Detect which cell encompasses the target text, then output its [X, Y] center coordinate. 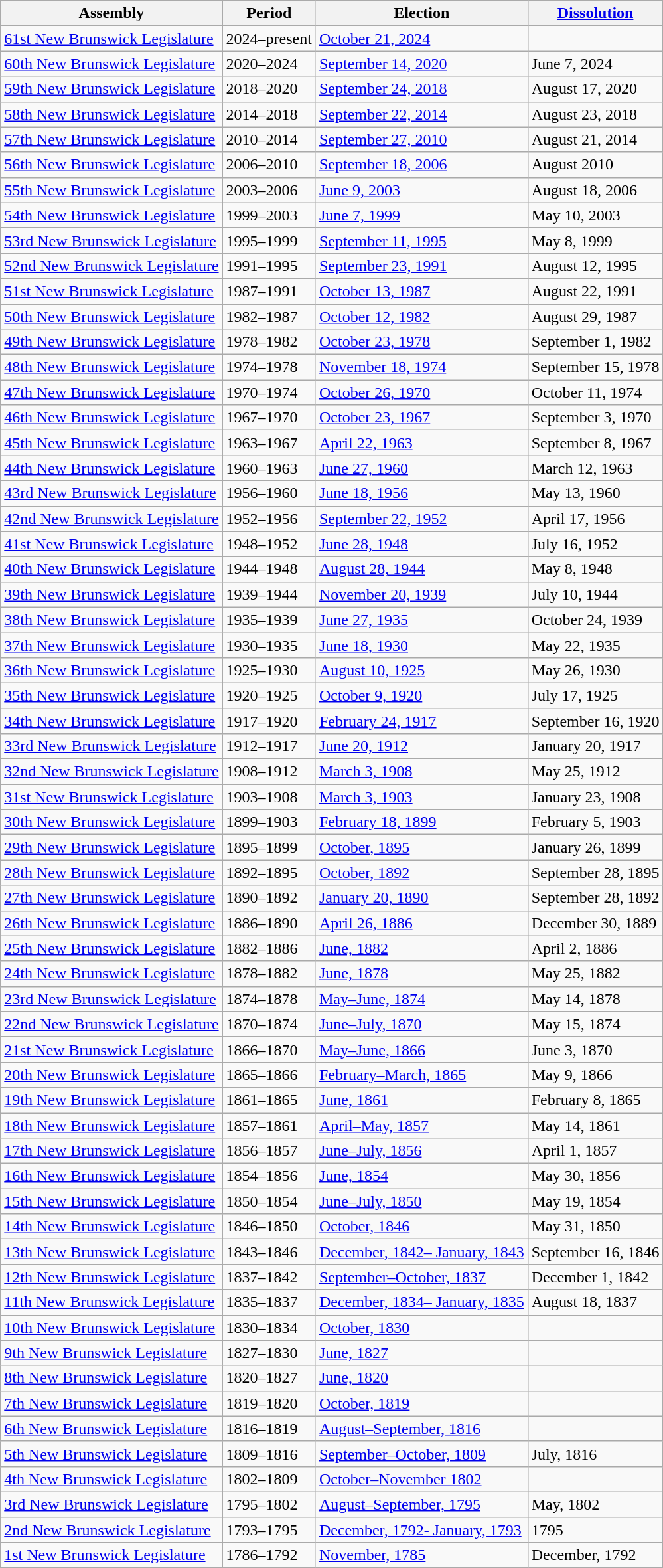
46th New Brunswick Legislature [111, 418]
August 18, 2006 [595, 190]
16th New Brunswick Legislature [111, 1176]
August 21, 2014 [595, 139]
45th New Brunswick Legislature [111, 443]
1978–1982 [269, 342]
January 20, 1917 [595, 746]
May 22, 1935 [595, 645]
7th New Brunswick Legislature [111, 1403]
61st New Brunswick Legislature [111, 39]
June, 1820 [421, 1378]
1963–1967 [269, 443]
1793–1795 [269, 1529]
September 16, 1846 [595, 1252]
55th New Brunswick Legislature [111, 190]
1917–1920 [269, 721]
December 1, 1842 [595, 1277]
July 16, 1952 [595, 544]
May 14, 1861 [595, 1126]
18th New Brunswick Legislature [111, 1126]
56th New Brunswick Legislature [111, 165]
June, 1854 [421, 1176]
1935–1939 [269, 620]
September 23, 1991 [421, 266]
June 7, 2024 [595, 64]
2006–2010 [269, 165]
September 22, 2014 [421, 114]
August–September, 1795 [421, 1504]
1854–1856 [269, 1176]
48th New Brunswick Legislature [111, 367]
July, 1816 [595, 1454]
1967–1970 [269, 418]
58th New Brunswick Legislature [111, 114]
June, 1882 [421, 948]
June 3, 1870 [595, 1049]
1903–1908 [269, 797]
May 10, 2003 [595, 215]
1795 [595, 1529]
1816–1819 [269, 1429]
1970–1974 [269, 392]
April 2, 1886 [595, 948]
50th New Brunswick Legislature [111, 317]
13th New Brunswick Legislature [111, 1252]
September 16, 1920 [595, 721]
1809–1816 [269, 1454]
57th New Brunswick Legislature [111, 139]
1878–1882 [269, 974]
52nd New Brunswick Legislature [111, 266]
42nd New Brunswick Legislature [111, 519]
1912–1917 [269, 746]
1865–1866 [269, 1075]
2014–2018 [269, 114]
October 13, 1987 [421, 291]
32nd New Brunswick Legislature [111, 772]
May 26, 1930 [595, 670]
1802–1809 [269, 1479]
September 22, 1952 [421, 519]
26th New Brunswick Legislature [111, 923]
6th New Brunswick Legislature [111, 1429]
1882–1886 [269, 948]
August 12, 1995 [595, 266]
1908–1912 [269, 772]
2020–2024 [269, 64]
May 30, 1856 [595, 1176]
1960–1963 [269, 468]
June, 1861 [421, 1100]
September–October, 1809 [421, 1454]
October 11, 1974 [595, 392]
October, 1892 [421, 873]
1819–1820 [269, 1403]
36th New Brunswick Legislature [111, 670]
February–March, 1865 [421, 1075]
9th New Brunswick Legislature [111, 1353]
1835–1837 [269, 1302]
1944–1948 [269, 569]
April 26, 1886 [421, 923]
April–May, 1857 [421, 1126]
October, 1895 [421, 847]
31st New Brunswick Legislature [111, 797]
40th New Brunswick Legislature [111, 569]
June 18, 1956 [421, 493]
33rd New Brunswick Legislature [111, 746]
September–October, 1837 [421, 1277]
September 8, 1967 [595, 443]
May 25, 1912 [595, 772]
47th New Brunswick Legislature [111, 392]
49th New Brunswick Legislature [111, 342]
June 7, 1999 [421, 215]
October 12, 1982 [421, 317]
March 3, 1903 [421, 797]
September 1, 1982 [595, 342]
41st New Brunswick Legislature [111, 544]
1930–1935 [269, 645]
2010–2014 [269, 139]
June–July, 1870 [421, 1024]
21st New Brunswick Legislature [111, 1049]
December, 1842– January, 1843 [421, 1252]
September 11, 1995 [421, 240]
June 27, 1960 [421, 468]
May 13, 1960 [595, 493]
1920–1925 [269, 695]
23rd New Brunswick Legislature [111, 999]
1956–1960 [269, 493]
October–November 1802 [421, 1479]
8th New Brunswick Legislature [111, 1378]
September 28, 1895 [595, 873]
June, 1878 [421, 974]
May 19, 1854 [595, 1201]
October 23, 1967 [421, 418]
January 23, 1908 [595, 797]
1820–1827 [269, 1378]
1925–1930 [269, 670]
2024–present [269, 39]
August 10, 1925 [421, 670]
1899–1903 [269, 822]
August 28, 1944 [421, 569]
May–June, 1866 [421, 1049]
April 22, 1963 [421, 443]
1846–1850 [269, 1227]
September 27, 2010 [421, 139]
27th New Brunswick Legislature [111, 898]
43rd New Brunswick Legislature [111, 493]
May 14, 1878 [595, 999]
December, 1834– January, 1835 [421, 1302]
January 26, 1899 [595, 847]
60th New Brunswick Legislature [111, 64]
1995–1999 [269, 240]
1786–1792 [269, 1555]
1939–1944 [269, 594]
51st New Brunswick Legislature [111, 291]
March 3, 1908 [421, 772]
25th New Brunswick Legislature [111, 948]
October, 1846 [421, 1227]
37th New Brunswick Legislature [111, 645]
April 1, 1857 [595, 1151]
May 9, 1866 [595, 1075]
1886–1890 [269, 923]
1830–1834 [269, 1328]
August–September, 1816 [421, 1429]
1999–2003 [269, 215]
1795–1802 [269, 1504]
19th New Brunswick Legislature [111, 1100]
December, 1792- January, 1793 [421, 1529]
15th New Brunswick Legislature [111, 1201]
April 17, 1956 [595, 519]
1987–1991 [269, 291]
June 28, 1948 [421, 544]
October 9, 1920 [421, 695]
22nd New Brunswick Legislature [111, 1024]
August 22, 1991 [595, 291]
2018–2020 [269, 89]
1857–1861 [269, 1126]
53rd New Brunswick Legislature [111, 240]
2nd New Brunswick Legislature [111, 1529]
1895–1899 [269, 847]
54th New Brunswick Legislature [111, 215]
August 23, 2018 [595, 114]
May 8, 1948 [595, 569]
November 18, 1974 [421, 367]
4th New Brunswick Legislature [111, 1479]
1856–1857 [269, 1151]
September 14, 2020 [421, 64]
September 15, 1978 [595, 367]
March 12, 1963 [595, 468]
February 24, 1917 [421, 721]
July 10, 1944 [595, 594]
December, 1792 [595, 1555]
February 5, 1903 [595, 822]
1850–1854 [269, 1201]
39th New Brunswick Legislature [111, 594]
1948–1952 [269, 544]
1874–1878 [269, 999]
November 20, 1939 [421, 594]
1982–1987 [269, 317]
10th New Brunswick Legislature [111, 1328]
August 29, 1987 [595, 317]
February 18, 1899 [421, 822]
October 23, 1978 [421, 342]
May, 1802 [595, 1504]
November, 1785 [421, 1555]
38th New Brunswick Legislature [111, 620]
August 17, 2020 [595, 89]
October 21, 2024 [421, 39]
3rd New Brunswick Legislature [111, 1504]
20th New Brunswick Legislature [111, 1075]
17th New Brunswick Legislature [111, 1151]
1892–1895 [269, 873]
October, 1830 [421, 1328]
1861–1865 [269, 1100]
Dissolution [595, 13]
30th New Brunswick Legislature [111, 822]
59th New Brunswick Legislature [111, 89]
Period [269, 13]
August 18, 1837 [595, 1302]
May 8, 1999 [595, 240]
1837–1842 [269, 1277]
May–June, 1874 [421, 999]
June–July, 1850 [421, 1201]
May 25, 1882 [595, 974]
October, 1819 [421, 1403]
October 26, 1970 [421, 392]
1890–1892 [269, 898]
12th New Brunswick Legislature [111, 1277]
Assembly [111, 13]
June–July, 1856 [421, 1151]
44th New Brunswick Legislature [111, 468]
11th New Brunswick Legislature [111, 1302]
June 27, 1935 [421, 620]
May 31, 1850 [595, 1227]
June 20, 1912 [421, 746]
February 8, 1865 [595, 1100]
May 15, 1874 [595, 1024]
28th New Brunswick Legislature [111, 873]
29th New Brunswick Legislature [111, 847]
24th New Brunswick Legislature [111, 974]
January 20, 1890 [421, 898]
14th New Brunswick Legislature [111, 1227]
September 28, 1892 [595, 898]
Election [421, 13]
September 18, 2006 [421, 165]
June 9, 2003 [421, 190]
34th New Brunswick Legislature [111, 721]
June, 1827 [421, 1353]
1870–1874 [269, 1024]
2003–2006 [269, 190]
5th New Brunswick Legislature [111, 1454]
September 24, 2018 [421, 89]
1843–1846 [269, 1252]
August 2010 [595, 165]
1991–1995 [269, 266]
35th New Brunswick Legislature [111, 695]
June 18, 1930 [421, 645]
September 3, 1970 [595, 418]
1952–1956 [269, 519]
1866–1870 [269, 1049]
July 17, 1925 [595, 695]
1827–1830 [269, 1353]
December 30, 1889 [595, 923]
1974–1978 [269, 367]
1st New Brunswick Legislature [111, 1555]
October 24, 1939 [595, 620]
